Identify which cell holds the provided text, then report its [X, Y] central coordinate. 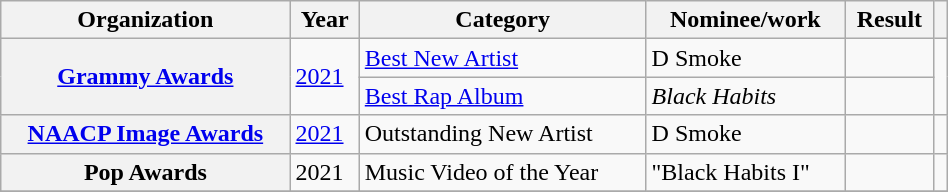
Outstanding New Artist [502, 134]
Music Video of the Year [502, 172]
"Black Habits I" [746, 172]
NAACP Image Awards [146, 134]
Result [890, 20]
Black Habits [746, 96]
Pop Awards [146, 172]
Year [324, 20]
Best New Artist [502, 58]
Nominee/work [746, 20]
Grammy Awards [146, 77]
Best Rap Album [502, 96]
Organization [146, 20]
Category [502, 20]
